Locate the cell with the specified text and output its [X, Y] center coordinate. 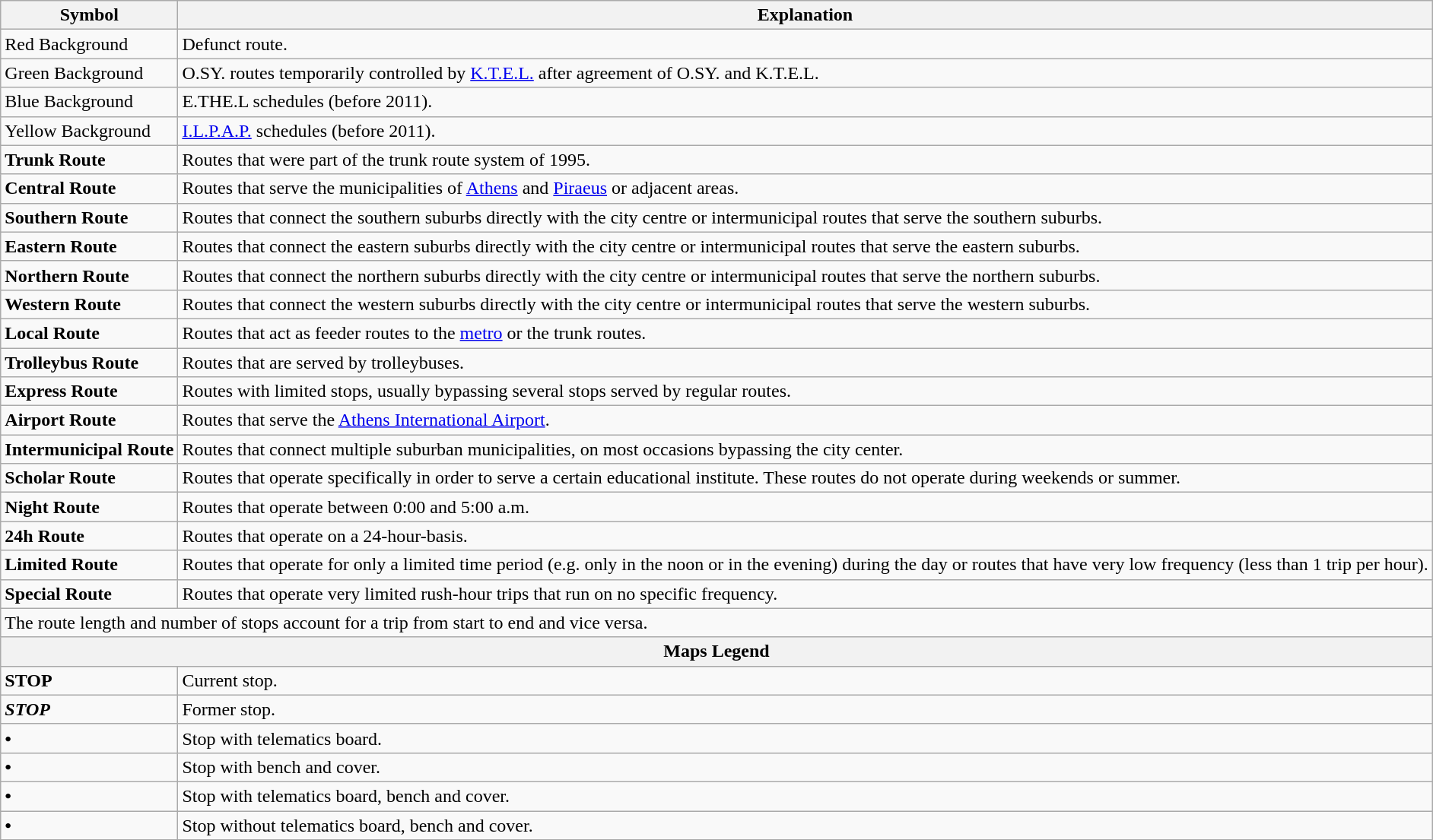
Stop without telematics board, bench and cover. [805, 825]
Former stop. [805, 709]
Scholar Route [90, 478]
Eastern Route [90, 246]
Intermunicipal Route [90, 449]
Routes that connect the eastern suburbs directly with the city centre or intermunicipal routes that serve the eastern suburbs. [805, 246]
Defunct route. [805, 44]
Local Route [90, 333]
Yellow Background [90, 131]
Routes that act as feeder routes to the metro or the trunk routes. [805, 333]
Trunk Route [90, 160]
Special Route [90, 594]
Night Route [90, 507]
I.L.P.A.P. schedules (before 2011). [805, 131]
Green Background [90, 73]
Current stop. [805, 680]
E.THE.L schedules (before 2011). [805, 102]
Western Route [90, 304]
Central Route [90, 189]
Routes that operate very limited rush-hour trips that run on no specific frequency. [805, 594]
Routes that operate specifically in order to serve a certain educational institute. These routes do not operate during weekends or summer. [805, 478]
Stop with bench and cover. [805, 767]
Routes that connect the southern suburbs directly with the city centre or intermunicipal routes that serve the southern suburbs. [805, 217]
Routes that are served by trolleybuses. [805, 363]
Routes that connect multiple suburban municipalities, on most occasions bypassing the city center. [805, 449]
Limited Route [90, 565]
Stop with telematics board. [805, 738]
Routes that connect the western suburbs directly with the city centre or intermunicipal routes that serve the western suburbs. [805, 304]
Blue Background [90, 102]
Routes that operate between 0:00 and 5:00 a.m. [805, 507]
O.SY. routes temporarily controlled by K.T.E.L. after agreement of O.SY. and K.T.E.L. [805, 73]
Routes with limited stops, usually bypassing several stops served by regular routes. [805, 391]
Routes that were part of the trunk route system of 1995. [805, 160]
Stop with telematics board, bench and cover. [805, 796]
Airport Route [90, 420]
Trolleybus Route [90, 363]
Express Route [90, 391]
Southern Route [90, 217]
Northern Route [90, 275]
The route length and number of stops account for a trip from start to end and vice versa. [716, 623]
Red Background [90, 44]
Routes that serve the Athens International Airport. [805, 420]
Explanation [805, 15]
Routes that operate on a 24-hour-basis. [805, 536]
Routes that connect the northern suburbs directly with the city centre or intermunicipal routes that serve the northern suburbs. [805, 275]
24h Route [90, 536]
Maps Legend [716, 651]
Symbol [90, 15]
Routes that serve the municipalities of Athens and Piraeus or adjacent areas. [805, 189]
